Determine the [X, Y] coordinate at the center of the cell enclosing the given text.  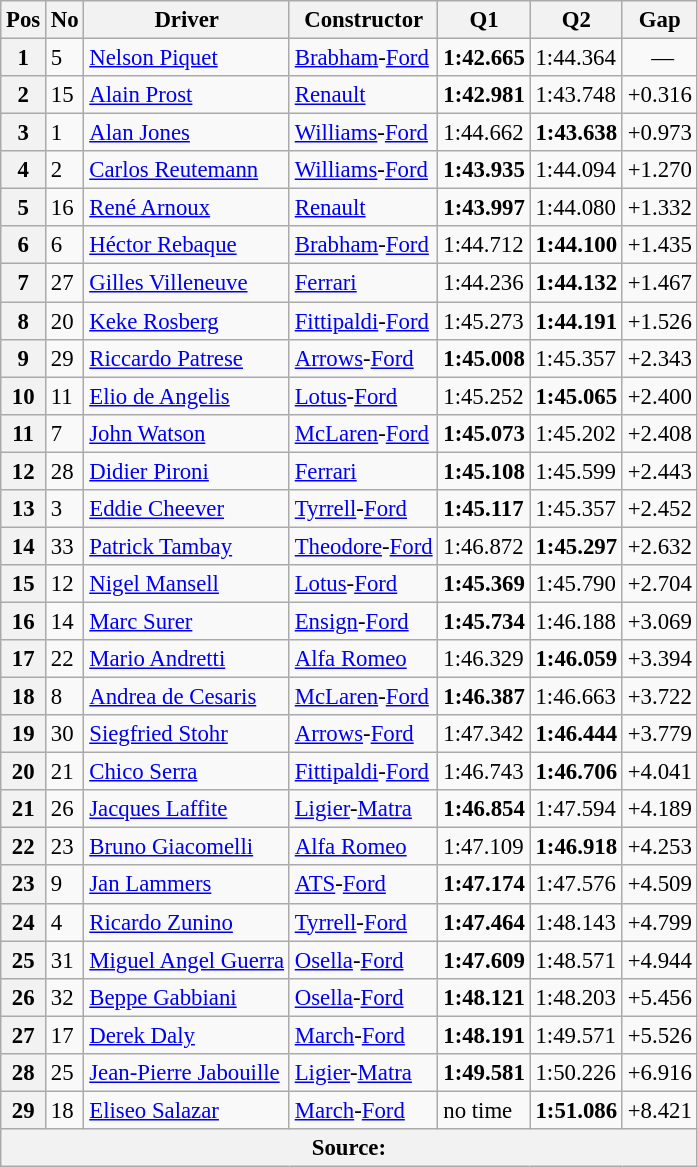
1:44.191 [576, 321]
1:46.059 [576, 659]
1:46.743 [484, 772]
1:46.918 [576, 847]
1:46.329 [484, 659]
+1.270 [660, 170]
No [65, 20]
Ensign-Ford [364, 621]
Elio de Angelis [186, 396]
Q2 [576, 20]
Miguel Angel Guerra [186, 960]
1:50.226 [576, 1073]
Bruno Giacomelli [186, 847]
Gilles Villeneuve [186, 283]
Andrea de Cesaris [186, 697]
1:48.571 [576, 960]
Eddie Cheever [186, 509]
+2.704 [660, 584]
1:45.273 [484, 321]
Carlos Reutemann [186, 170]
Alan Jones [186, 133]
1:45.252 [484, 396]
1:44.236 [484, 283]
Source: [349, 1148]
1:43.748 [576, 95]
1:42.981 [484, 95]
1:43.997 [484, 208]
+1.332 [660, 208]
1:47.174 [484, 885]
Gap [660, 20]
+1.435 [660, 245]
+6.916 [660, 1073]
1:48.121 [484, 997]
1:42.665 [484, 58]
+2.343 [660, 358]
1:47.342 [484, 734]
Ricardo Zunino [186, 922]
13 [24, 509]
1:44.662 [484, 133]
Eliseo Salazar [186, 1110]
1:49.571 [576, 1035]
Nelson Piquet [186, 58]
Marc Surer [186, 621]
1:45.073 [484, 433]
1:48.203 [576, 997]
+4.253 [660, 847]
Patrick Tambay [186, 546]
+3.394 [660, 659]
+3.069 [660, 621]
+2.400 [660, 396]
+5.526 [660, 1035]
Theodore-Ford [364, 546]
10 [24, 396]
+0.316 [660, 95]
19 [24, 734]
32 [65, 997]
Mario Andretti [186, 659]
+8.421 [660, 1110]
31 [65, 960]
Didier Pironi [186, 471]
1:47.594 [576, 809]
1:45.117 [484, 509]
Constructor [364, 20]
1:46.854 [484, 809]
+2.632 [660, 546]
1:45.599 [576, 471]
1:46.872 [484, 546]
1:44.094 [576, 170]
1:45.065 [576, 396]
1:46.444 [576, 734]
Alain Prost [186, 95]
1:44.080 [576, 208]
1:47.464 [484, 922]
1:44.100 [576, 245]
Riccardo Patrese [186, 358]
+4.944 [660, 960]
1:43.935 [484, 170]
+4.041 [660, 772]
+2.408 [660, 433]
René Arnoux [186, 208]
Jacques Laffite [186, 809]
1:45.297 [576, 546]
Jean-Pierre Jabouille [186, 1073]
1:45.108 [484, 471]
ATS-Ford [364, 885]
1:45.008 [484, 358]
no time [484, 1110]
1:45.790 [576, 584]
24 [24, 922]
Derek Daly [186, 1035]
1:48.191 [484, 1035]
Chico Serra [186, 772]
Beppe Gabbiani [186, 997]
Q1 [484, 20]
1:45.202 [576, 433]
Driver [186, 20]
1:48.143 [576, 922]
+4.189 [660, 809]
+0.973 [660, 133]
Keke Rosberg [186, 321]
1:44.712 [484, 245]
1:45.734 [484, 621]
1:51.086 [576, 1110]
+3.779 [660, 734]
+3.722 [660, 697]
1:47.576 [576, 885]
+5.456 [660, 997]
Pos [24, 20]
1:46.706 [576, 772]
+2.443 [660, 471]
Jan Lammers [186, 885]
— [660, 58]
Héctor Rebaque [186, 245]
1:45.369 [484, 584]
John Watson [186, 433]
1:47.609 [484, 960]
1:47.109 [484, 847]
1:46.188 [576, 621]
1:49.581 [484, 1073]
1:46.663 [576, 697]
+1.467 [660, 283]
1:43.638 [576, 133]
1:46.387 [484, 697]
+4.799 [660, 922]
33 [65, 546]
1:44.364 [576, 58]
Nigel Mansell [186, 584]
30 [65, 734]
+4.509 [660, 885]
+1.526 [660, 321]
1:44.132 [576, 283]
+2.452 [660, 509]
Siegfried Stohr [186, 734]
